Return [x, y] of the center of cell containing provided text 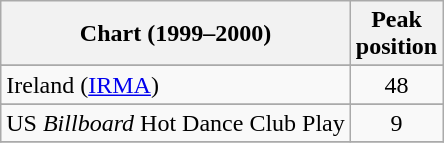
Peakposition [396, 34]
Chart (1999–2000) [176, 34]
Ireland (IRMA) [176, 85]
US Billboard Hot Dance Club Play [176, 123]
48 [396, 85]
9 [396, 123]
